Search for the cell housing the specified text and yield its [x, y] center coordinate. 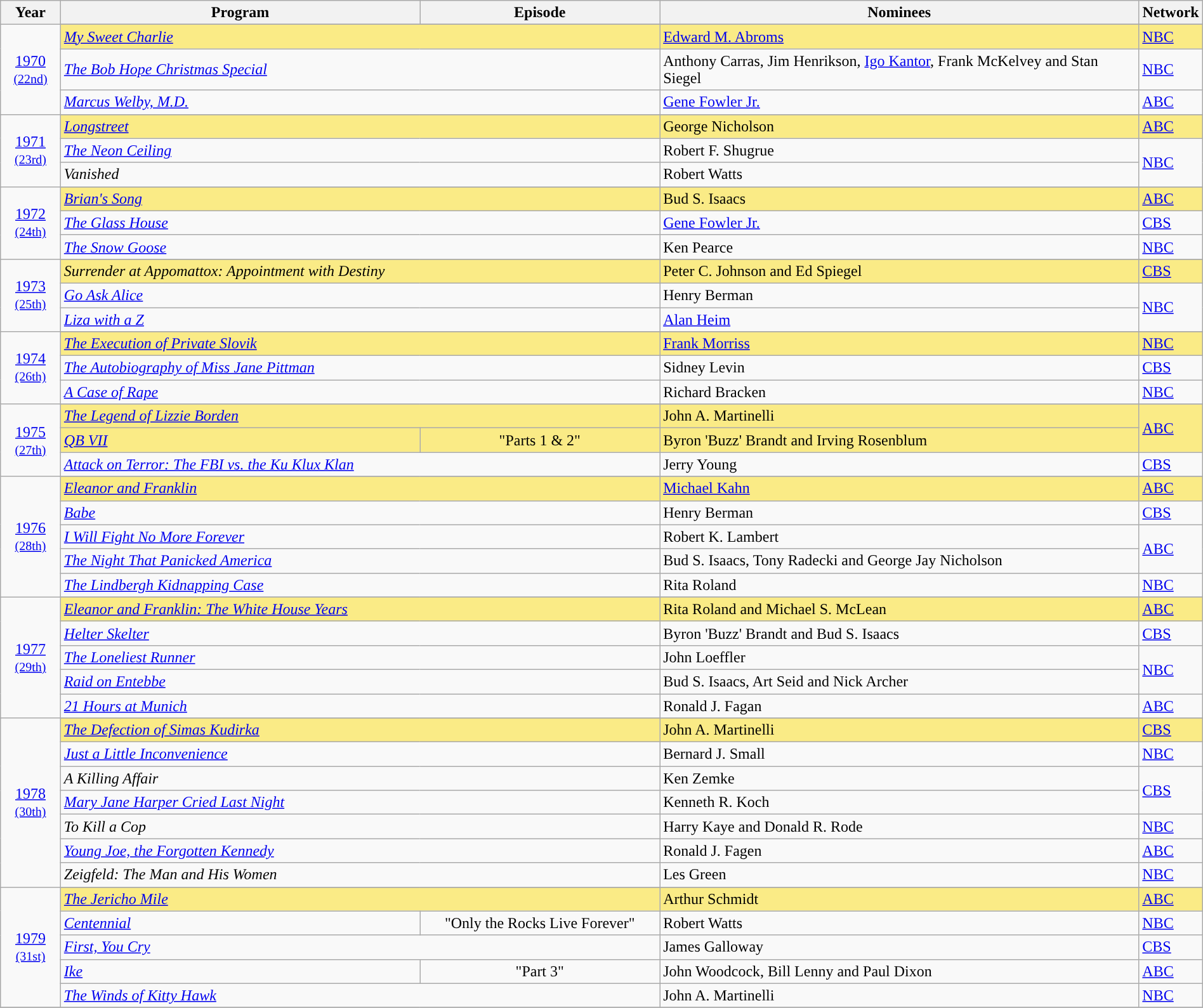
Ken Zemke [900, 778]
Bernard J. Small [900, 754]
First, You Cry [360, 947]
1978(30th) [30, 802]
Babe [360, 513]
"Parts 1 & 2" [540, 440]
Young Joe, the Forgotten Kennedy [360, 851]
Michael Kahn [900, 488]
1972(24th) [30, 223]
Marcus Welby, M.D. [360, 102]
The Lindbergh Kidnapping Case [360, 585]
Ike [240, 971]
Robert F. Shugrue [900, 150]
1975(27th) [30, 440]
1979(31st) [30, 947]
1971(23rd) [30, 150]
Rita Roland and Michael S. McLean [900, 609]
The Winds of Kitty Hawk [360, 995]
Helter Skelter [360, 633]
Surrender at Appomattox: Appointment with Destiny [360, 271]
Rita Roland [900, 585]
A Case of Rape [360, 392]
I Will Fight No More Forever [360, 537]
Ronald J. Fagan [900, 706]
Edward M. Abroms [900, 37]
The Defection of Simas Kudirka [360, 730]
Ronald J. Fagen [900, 851]
Byron 'Buzz' Brandt and Irving Rosenblum [900, 440]
John Woodcock, Bill Lenny and Paul Dixon [900, 971]
James Galloway [900, 947]
Go Ask Alice [360, 295]
Bud S. Isaacs, Art Seid and Nick Archer [900, 681]
Richard Bracken [900, 392]
Frank Morriss [900, 344]
Attack on Terror: The FBI vs. the Ku Klux Klan [360, 464]
John Loeffler [900, 657]
My Sweet Charlie [360, 37]
The Jericho Mile [360, 899]
1976(28th) [30, 537]
Raid on Entebbe [360, 681]
Brian's Song [360, 199]
Network [1171, 13]
Peter C. Johnson and Ed Spiegel [900, 271]
Vanished [360, 174]
The Glass House [360, 223]
Episode [540, 13]
The Execution of Private Slovik [360, 344]
Program [240, 13]
Liza with a Z [360, 319]
The Autobiography of Miss Jane Pittman [360, 368]
Robert K. Lambert [900, 537]
QB VII [240, 440]
1973(25th) [30, 295]
A Killing Affair [360, 778]
The Loneliest Runner [360, 657]
The Bob Hope Christmas Special [360, 70]
Longstreet [360, 126]
Arthur Schmidt [900, 899]
21 Hours at Munich [360, 706]
The Snow Goose [360, 247]
Bud S. Isaacs, Tony Radecki and George Jay Nicholson [900, 561]
Mary Jane Harper Cried Last Night [360, 802]
George Nicholson [900, 126]
Sidney Levin [900, 368]
To Kill a Cop [360, 827]
Harry Kaye and Donald R. Rode [900, 827]
Eleanor and Franklin: The White House Years [360, 609]
Zeigfeld: The Man and His Women [360, 875]
Nominees [900, 13]
Anthony Carras, Jim Henrikson, Igo Kantor, Frank McKelvey and Stan Siegel [900, 70]
The Legend of Lizzie Borden [360, 416]
Year [30, 13]
1974(26th) [30, 368]
Bud S. Isaacs [900, 199]
Ken Pearce [900, 247]
1977(29th) [30, 657]
"Only the Rocks Live Forever" [540, 923]
Alan Heim [900, 319]
The Night That Panicked America [360, 561]
1970(22nd) [30, 70]
Centennial [240, 923]
"Part 3" [540, 971]
Jerry Young [900, 464]
Eleanor and Franklin [360, 488]
Les Green [900, 875]
Just a Little Inconvenience [360, 754]
Byron 'Buzz' Brandt and Bud S. Isaacs [900, 633]
The Neon Ceiling [360, 150]
Kenneth R. Koch [900, 802]
